Locate the cell with the specified text and output its (X, Y) center coordinate. 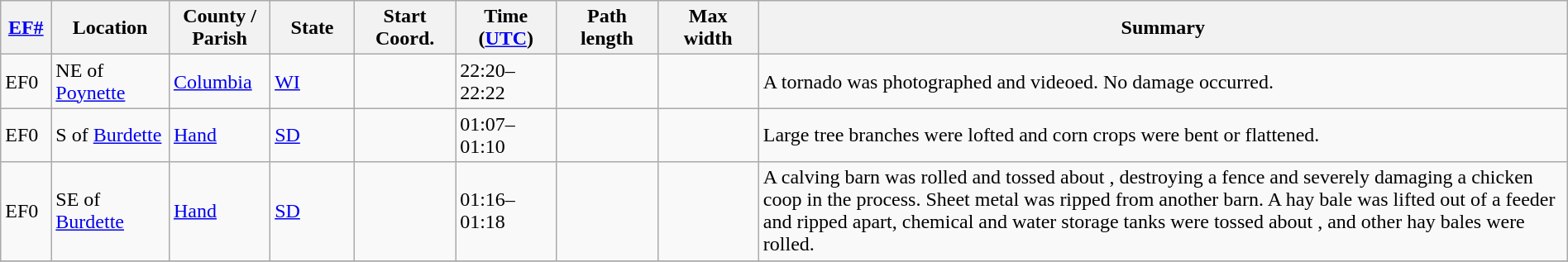
Large tree branches were lofted and corn crops were bent or flattened. (1163, 136)
Max width (708, 28)
County / Parish (219, 28)
State (313, 28)
EF# (26, 28)
01:07–01:10 (506, 136)
22:20–22:22 (506, 81)
WI (313, 81)
01:16–01:18 (506, 212)
Start Coord. (404, 28)
SE of Burdette (111, 212)
NE of Poynette (111, 81)
S of Burdette (111, 136)
Time (UTC) (506, 28)
Location (111, 28)
Columbia (219, 81)
Path length (607, 28)
A tornado was photographed and videoed. No damage occurred. (1163, 81)
Summary (1163, 28)
